Scan for the cell matching the given text and deliver its [X, Y] coordinate at center. 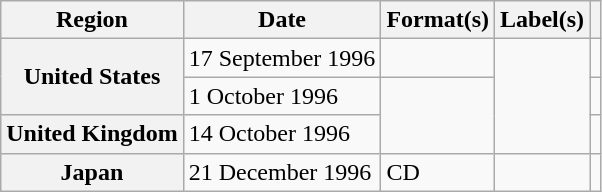
Region [92, 20]
14 October 1996 [282, 134]
United Kingdom [92, 134]
Format(s) [438, 20]
Japan [92, 172]
17 September 1996 [282, 58]
United States [92, 77]
Label(s) [542, 20]
Date [282, 20]
21 December 1996 [282, 172]
CD [438, 172]
1 October 1996 [282, 96]
